Identify which cell holds the provided text, then report its [X, Y] central coordinate. 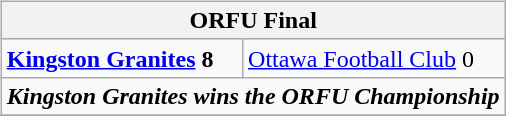
ORFU Final [253, 20]
Ottawa Football Club 0 [374, 58]
Kingston Granites 8 [122, 58]
Kingston Granites wins the ORFU Championship [253, 96]
